Scan for the cell matching the given text and deliver its (X, Y) coordinate at center. 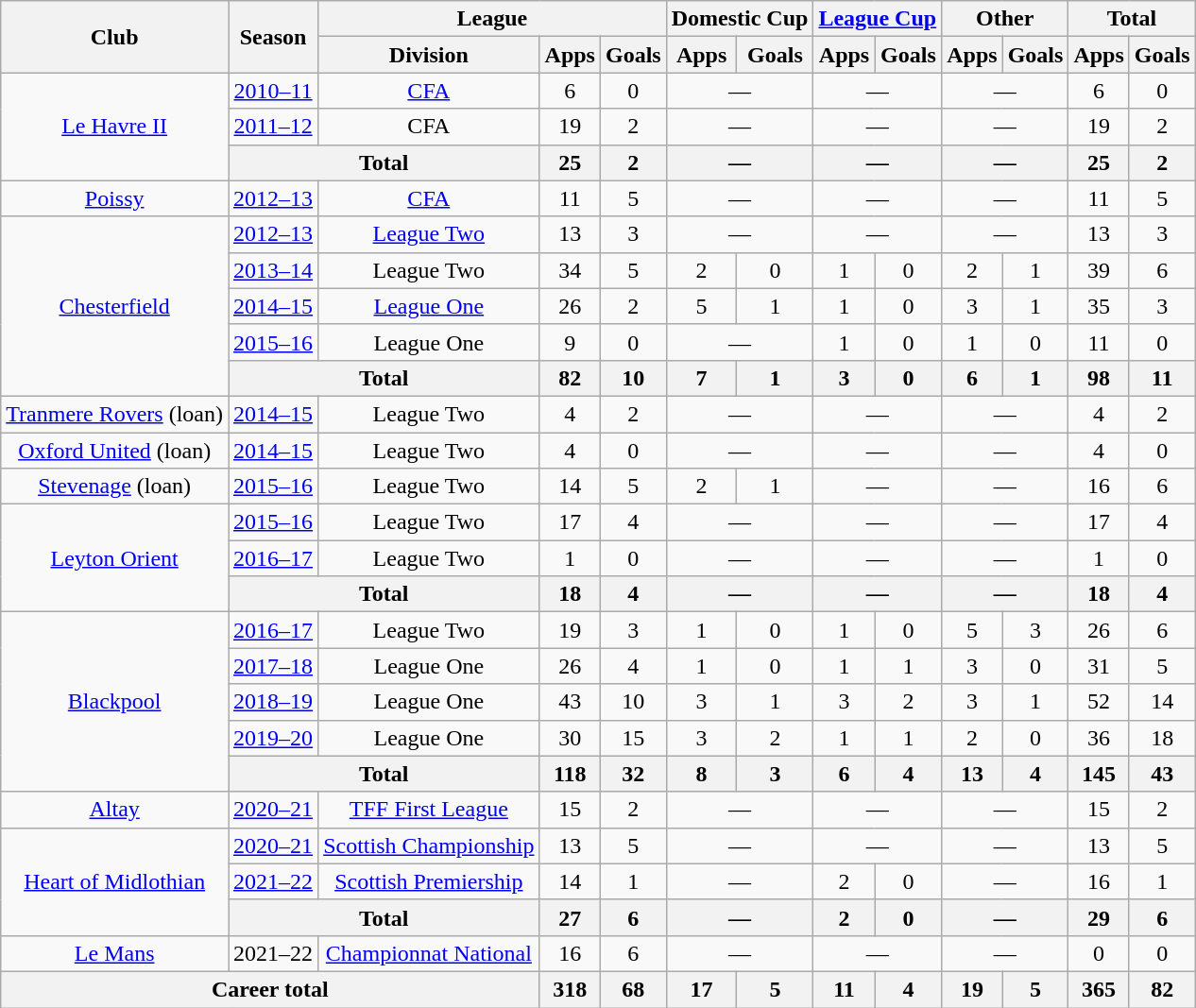
Domestic Cup (740, 19)
Stevenage (loan) (115, 487)
Season (274, 37)
39 (1099, 270)
30 (570, 738)
118 (570, 774)
7 (701, 378)
Other (1005, 19)
League (493, 19)
Heart of Midlothian (115, 881)
Le Mans (115, 953)
Chesterfield (115, 306)
Club (115, 37)
Oxford United (loan) (115, 451)
35 (1099, 306)
Division (429, 55)
31 (1099, 666)
8 (701, 774)
2011–12 (274, 127)
Scottish Premiership (429, 881)
318 (570, 989)
9 (570, 342)
Leyton Orient (115, 558)
2017–18 (274, 666)
Poissy (115, 198)
27 (570, 917)
2010–11 (274, 91)
2019–20 (274, 738)
32 (633, 774)
29 (1099, 917)
68 (633, 989)
98 (1099, 378)
34 (570, 270)
League Cup (878, 19)
Career total (270, 989)
145 (1099, 774)
Le Havre II (115, 127)
Blackpool (115, 702)
Championnat National (429, 953)
TFF First League (429, 810)
36 (1099, 738)
Tranmere Rovers (loan) (115, 414)
2013–14 (274, 270)
2018–19 (274, 702)
52 (1099, 702)
365 (1099, 989)
Altay (115, 810)
Scottish Championship (429, 846)
